Return the (X, Y) coordinate for the center point of the cell that contains the specified text.  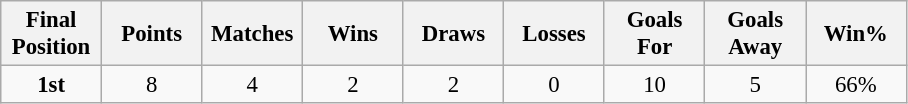
Points (152, 34)
1st (52, 85)
4 (252, 85)
66% (856, 85)
0 (554, 85)
Goals For (654, 34)
Losses (554, 34)
8 (152, 85)
Goals Away (756, 34)
Draws (454, 34)
Win% (856, 34)
Matches (252, 34)
Final Position (52, 34)
Wins (354, 34)
10 (654, 85)
5 (756, 85)
